Pinpoint the cell where the given text exists, returning its [x, y] midpoint coordinate. 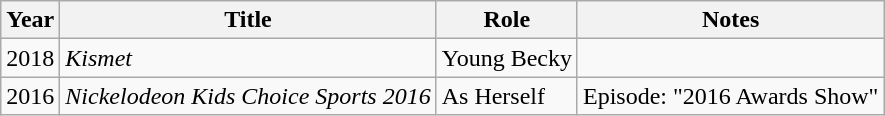
Nickelodeon Kids Choice Sports 2016 [248, 96]
Kismet [248, 58]
As Herself [506, 96]
Episode: "2016 Awards Show" [730, 96]
2016 [30, 96]
2018 [30, 58]
Title [248, 20]
Year [30, 20]
Notes [730, 20]
Role [506, 20]
Young Becky [506, 58]
